Return [x, y] of the center of cell containing provided text 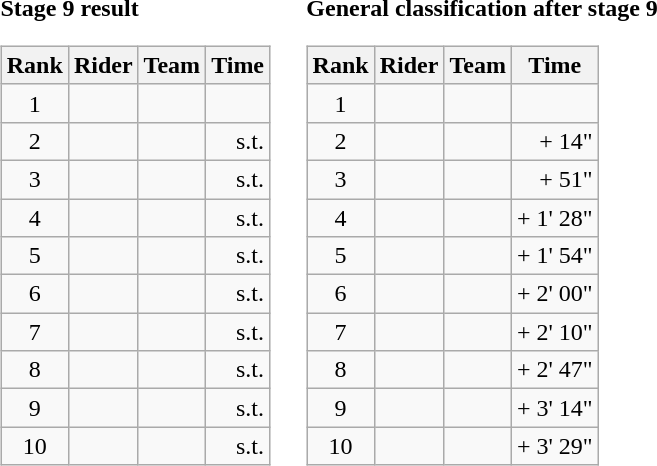
+ 3' 14" [554, 408]
+ 14" [554, 141]
+ 51" [554, 179]
+ 2' 00" [554, 294]
+ 2' 47" [554, 370]
+ 1' 54" [554, 256]
+ 2' 10" [554, 332]
+ 1' 28" [554, 217]
+ 3' 29" [554, 446]
